For the text-containing cell, return its midpoint in (X, Y) coordinate format. 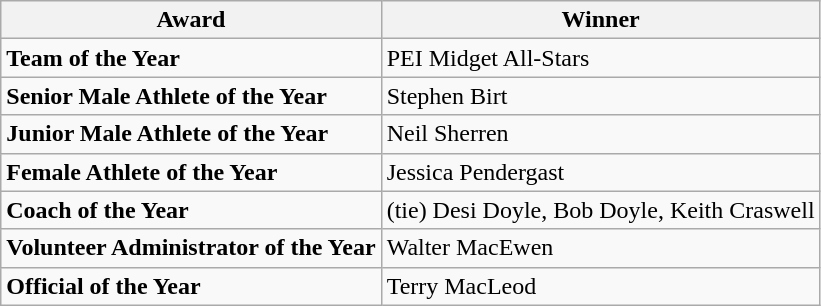
Winner (600, 20)
Female Athlete of the Year (191, 172)
Coach of the Year (191, 210)
Award (191, 20)
Terry MacLeod (600, 286)
Team of the Year (191, 58)
Neil Sherren (600, 134)
Volunteer Administrator of the Year (191, 248)
Walter MacEwen (600, 248)
Junior Male Athlete of the Year (191, 134)
PEI Midget All-Stars (600, 58)
Senior Male Athlete of the Year (191, 96)
Stephen Birt (600, 96)
Official of the Year (191, 286)
(tie) Desi Doyle, Bob Doyle, Keith Craswell (600, 210)
Jessica Pendergast (600, 172)
